Return [x, y] of the center of cell containing provided text 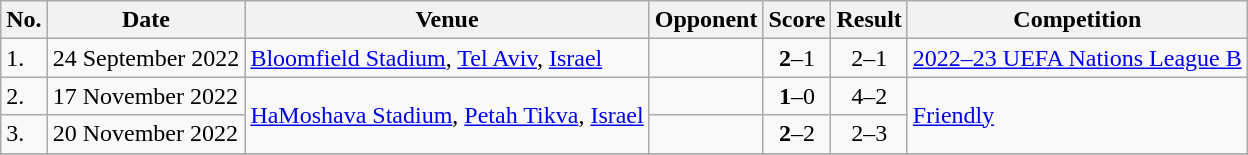
1. [24, 58]
4–2 [869, 96]
Bloomfield Stadium, Tel Aviv, Israel [447, 58]
2–2 [797, 134]
24 September 2022 [146, 58]
17 November 2022 [146, 96]
HaMoshava Stadium, Petah Tikva, Israel [447, 115]
Score [797, 20]
1–0 [797, 96]
2–3 [869, 134]
20 November 2022 [146, 134]
No. [24, 20]
2. [24, 96]
Opponent [706, 20]
Friendly [1077, 115]
Venue [447, 20]
Date [146, 20]
3. [24, 134]
Result [869, 20]
Competition [1077, 20]
2022–23 UEFA Nations League B [1077, 58]
